Find where the given text appears and provide that cell's center as [x, y] coordinate. 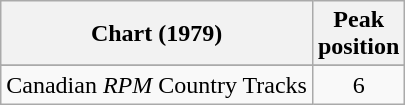
Chart (1979) [157, 34]
6 [358, 85]
Canadian RPM Country Tracks [157, 85]
Peakposition [358, 34]
